Return the [X, Y] coordinate for the center point of the cell that contains the specified text.  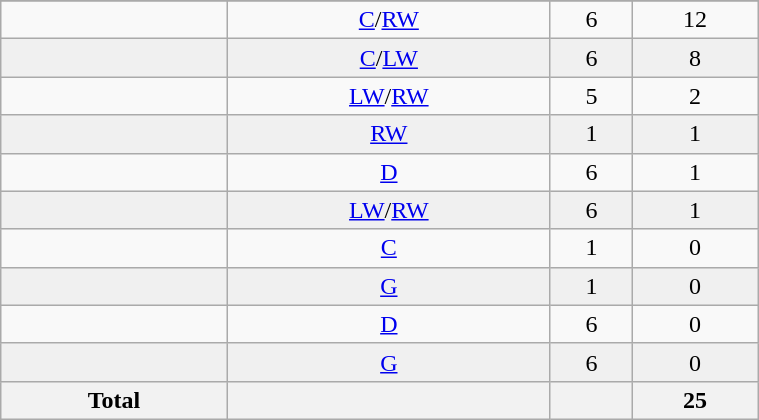
25 [696, 400]
2 [696, 96]
C [388, 248]
C/RW [388, 20]
12 [696, 20]
5 [591, 96]
Total [114, 400]
8 [696, 58]
RW [388, 134]
C/LW [388, 58]
